Scan for the cell matching the given text and deliver its (X, Y) coordinate at center. 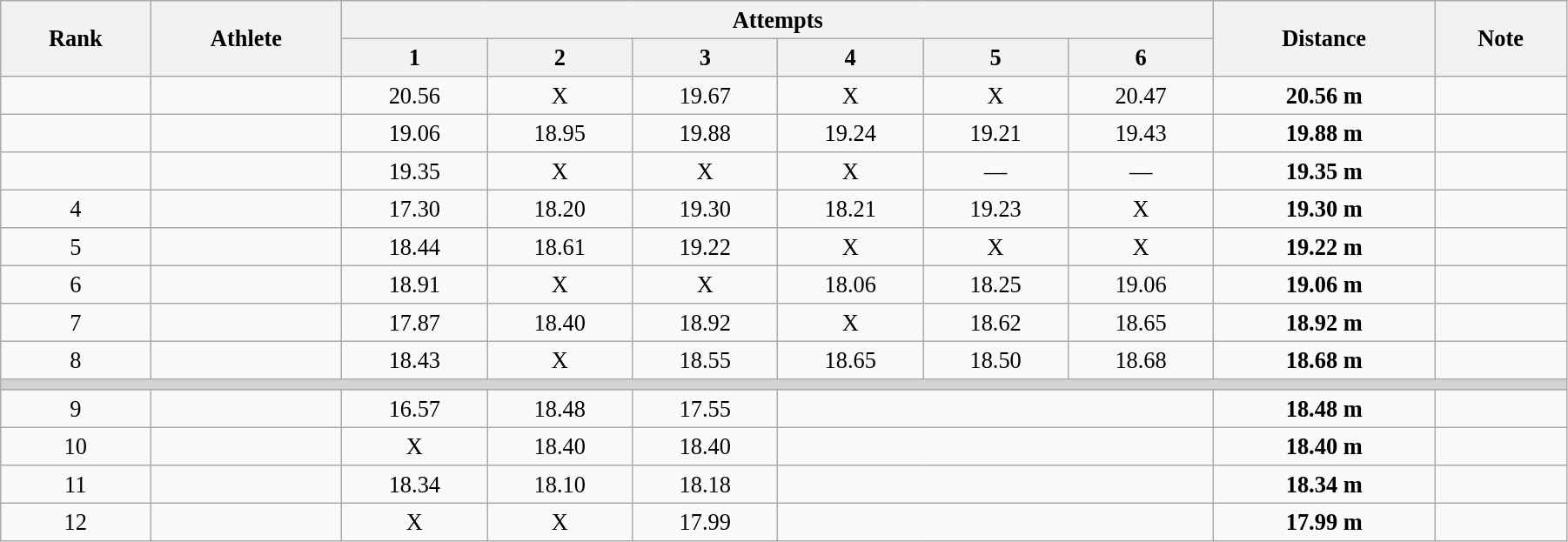
20.56 m (1324, 95)
18.18 (705, 485)
8 (76, 360)
18.43 (414, 360)
18.92 m (1324, 323)
17.55 (705, 409)
19.88 m (1324, 133)
19.06 m (1324, 284)
Rank (76, 38)
18.62 (995, 323)
18.34 (414, 485)
19.67 (705, 95)
19.21 (995, 133)
20.56 (414, 95)
18.25 (995, 284)
7 (76, 323)
19.22 (705, 247)
3 (705, 57)
18.91 (414, 284)
18.55 (705, 360)
18.20 (560, 209)
12 (76, 522)
19.30 m (1324, 209)
18.48 m (1324, 409)
10 (76, 446)
18.92 (705, 323)
Note (1501, 38)
19.30 (705, 209)
19.88 (705, 133)
18.10 (560, 485)
Athlete (246, 38)
19.22 m (1324, 247)
17.99 m (1324, 522)
18.21 (851, 209)
17.99 (705, 522)
18.61 (560, 247)
Attempts (778, 19)
16.57 (414, 409)
Distance (1324, 38)
18.40 m (1324, 446)
18.95 (560, 133)
11 (76, 485)
19.24 (851, 133)
9 (76, 409)
20.47 (1142, 95)
2 (560, 57)
18.50 (995, 360)
17.30 (414, 209)
17.87 (414, 323)
19.43 (1142, 133)
18.48 (560, 409)
19.35 m (1324, 171)
19.23 (995, 209)
19.35 (414, 171)
18.68 (1142, 360)
18.44 (414, 247)
1 (414, 57)
18.06 (851, 284)
18.68 m (1324, 360)
18.34 m (1324, 485)
